Capture the cell that displays the provided text and extract its (X, Y) central coordinate. 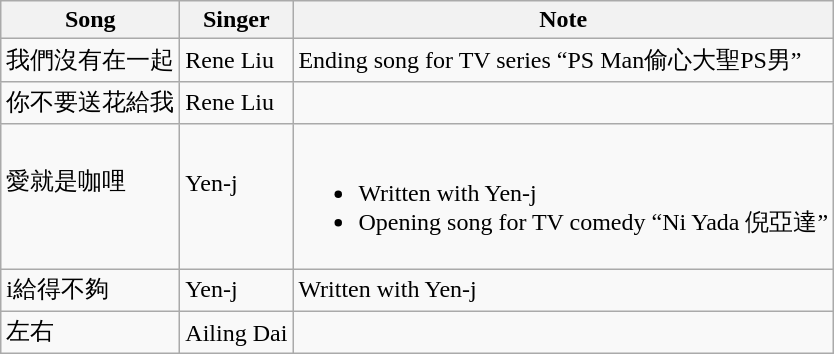
左右 (90, 332)
Ailing Dai (236, 332)
Song (90, 20)
Singer (236, 20)
我們沒有在一起 (90, 60)
Written with Yen-j (564, 290)
i給得不夠 (90, 290)
你不要送花給我 (90, 102)
愛就是咖哩 (90, 196)
Note (564, 20)
Ending song for TV series “PS Man偷心大聖PS男” (564, 60)
Written with Yen-jOpening song for TV comedy “Ni Yada 倪亞達” (564, 196)
